Determine the (x, y) coordinate at the center of the cell enclosing the given text.  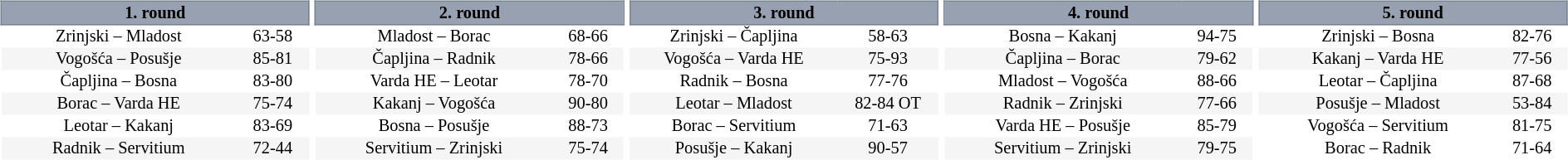
Kakanj – Vogošća (434, 104)
85-81 (272, 60)
77-76 (889, 81)
71-63 (889, 126)
2. round (470, 12)
88-66 (1217, 81)
5. round (1414, 12)
63-58 (272, 36)
Leotar – Kakanj (118, 126)
75-93 (889, 60)
Varda HE – Leotar (434, 81)
Posušje – Kakanj (733, 149)
3. round (784, 12)
88-73 (588, 126)
94-75 (1217, 36)
Zrinjski – Bosna (1379, 36)
72-44 (272, 149)
58-63 (889, 36)
Radnik – Bosna (733, 81)
53-84 (1532, 104)
83-69 (272, 126)
Čapljina – Borac (1063, 60)
Čapljina – Radnik (434, 60)
90-57 (889, 149)
79-62 (1217, 60)
83-80 (272, 81)
Mladost – Borac (434, 36)
90-80 (588, 104)
Radnik – Zrinjski (1063, 104)
Mladost – Vogošća (1063, 81)
79-75 (1217, 149)
Zrinjski – Čapljina (733, 36)
Posušje – Mladost (1379, 104)
Varda HE – Posušje (1063, 126)
87-68 (1532, 81)
78-70 (588, 81)
82-84 OT (889, 104)
Bosna – Kakanj (1063, 36)
Leotar – Čapljina (1379, 81)
Borac – Radnik (1379, 149)
Radnik – Servitium (118, 149)
1. round (154, 12)
Kakanj – Varda HE (1379, 60)
81-75 (1532, 126)
Zrinjski – Mladost (118, 36)
85-79 (1217, 126)
Bosna – Posušje (434, 126)
Vogošća – Servitium (1379, 126)
Leotar – Mladost (733, 104)
Vogošća – Varda HE (733, 60)
Borac – Varda HE (118, 104)
77-56 (1532, 60)
Vogošća – Posušje (118, 60)
68-66 (588, 36)
Borac – Servitium (733, 126)
77-66 (1217, 104)
78-66 (588, 60)
4. round (1098, 12)
Čapljina – Bosna (118, 81)
82-76 (1532, 36)
71-64 (1532, 149)
